Extract the [X, Y] coordinate from the center of the cell holding the provided text.  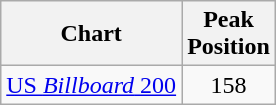
158 [229, 85]
Chart [92, 34]
US Billboard 200 [92, 85]
PeakPosition [229, 34]
